Capture the cell that displays the provided text and extract its [X, Y] central coordinate. 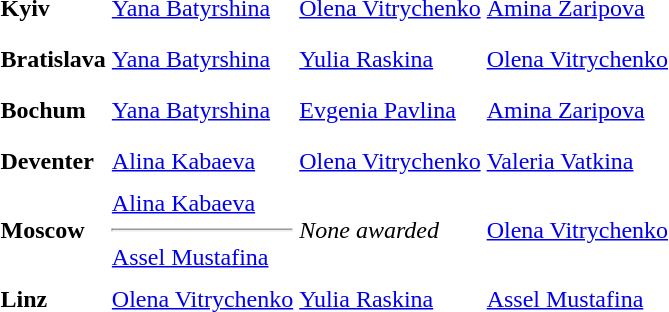
Valeria Vatkina [577, 161]
Amina Zaripova [577, 110]
Evgenia Pavlina [390, 110]
Yulia Raskina [390, 59]
None awarded [390, 230]
Alina Kabaeva [202, 161]
Alina Kabaeva Assel Mustafina [202, 230]
